Return the [x, y] coordinate for the center point of the cell that contains the specified text.  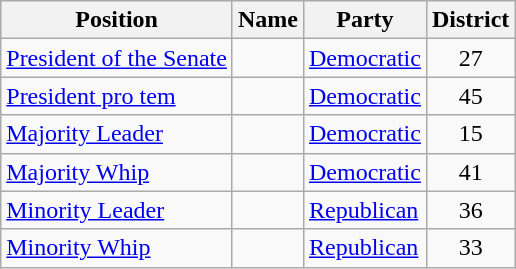
33 [470, 248]
Majority Leader [117, 134]
Party [364, 20]
President of the Senate [117, 58]
Name [268, 20]
45 [470, 96]
Minority Leader [117, 210]
Minority Whip [117, 248]
Position [117, 20]
District [470, 20]
President pro tem [117, 96]
15 [470, 134]
Majority Whip [117, 172]
36 [470, 210]
27 [470, 58]
41 [470, 172]
